Extract the [x, y] coordinate from the center of the cell holding the provided text.  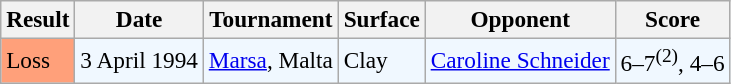
Tournament [270, 19]
Caroline Schneider [520, 60]
Score [672, 19]
Opponent [520, 19]
Clay [382, 60]
6–7(2), 4–6 [672, 60]
Result [38, 19]
3 April 1994 [139, 60]
Loss [38, 60]
Date [139, 19]
Surface [382, 19]
Marsa, Malta [270, 60]
